Search for the cell housing the specified text and yield its [x, y] center coordinate. 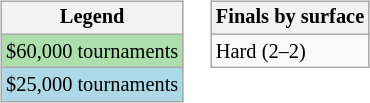
Hard (2–2) [290, 51]
$60,000 tournaments [92, 51]
$25,000 tournaments [92, 85]
Finals by surface [290, 18]
Legend [92, 18]
